Locate the cell with the specified text and output its [x, y] center coordinate. 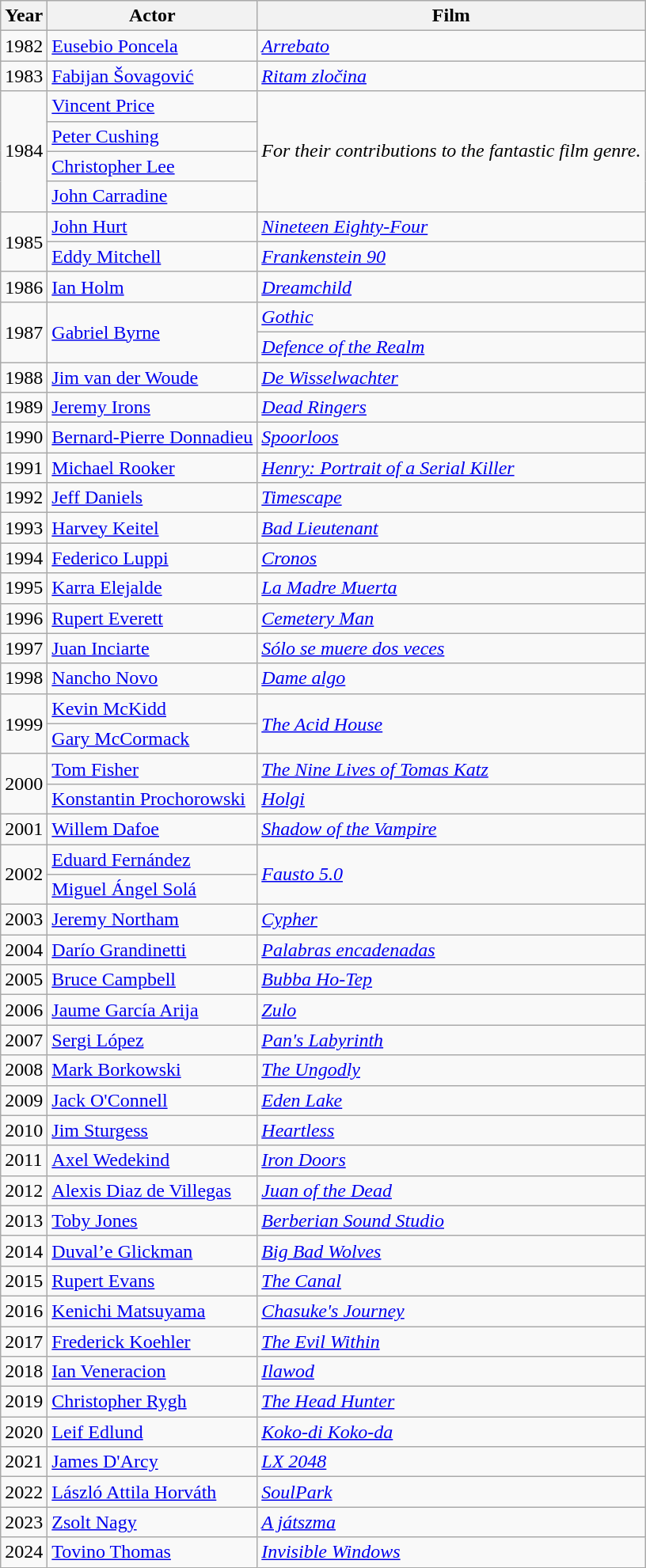
Miguel Ángel Solá [152, 890]
Eden Lake [451, 1100]
Peter Cushing [152, 136]
Toby Jones [152, 1221]
Actor [152, 16]
Ian Holm [152, 287]
The Evil Within [451, 1342]
Nineteen Eighty-Four [451, 226]
Christopher Rygh [152, 1402]
2003 [24, 920]
The Head Hunter [451, 1402]
Jim van der Woude [152, 378]
Eddy Mitchell [152, 256]
2021 [24, 1462]
Federico Luppi [152, 558]
Darío Grandinetti [152, 950]
1997 [24, 648]
Eduard Fernández [152, 859]
1993 [24, 528]
1998 [24, 678]
Tom Fisher [152, 769]
James D'Arcy [152, 1462]
Christopher Lee [152, 166]
Willem Dafoe [152, 829]
Iron Doors [451, 1160]
Shadow of the Vampire [451, 829]
2010 [24, 1130]
Jeremy Northam [152, 920]
1996 [24, 618]
Fausto 5.0 [451, 874]
Arrebato [451, 46]
Axel Wedekind [152, 1160]
Juan of the Dead [451, 1190]
Vincent Price [152, 106]
2013 [24, 1221]
Sergi López [152, 1040]
Invisible Windows [451, 1552]
Pan's Labyrinth [451, 1040]
Rupert Everett [152, 618]
1995 [24, 588]
The Nine Lives of Tomas Katz [451, 769]
1994 [24, 558]
Tovino Thomas [152, 1552]
2018 [24, 1372]
1988 [24, 378]
Palabras encadenadas [451, 950]
SoulPark [451, 1492]
2011 [24, 1160]
Timescape [451, 498]
1982 [24, 46]
1984 [24, 151]
Mark Borkowski [152, 1070]
2008 [24, 1070]
Film [451, 16]
2000 [24, 784]
Zsolt Nagy [152, 1522]
Kenichi Matsuyama [152, 1311]
Year [24, 16]
Defence of the Realm [451, 347]
Harvey Keitel [152, 528]
La Madre Muerta [451, 588]
Cemetery Man [451, 618]
Jack O'Connell [152, 1100]
Kevin McKidd [152, 708]
2002 [24, 874]
2004 [24, 950]
Holgi [451, 799]
1989 [24, 408]
Gary McCormack [152, 738]
Berberian Sound Studio [451, 1221]
Sólo se muere dos veces [451, 648]
2022 [24, 1492]
Bad Lieutenant [451, 528]
John Hurt [152, 226]
Big Bad Wolves [451, 1251]
1992 [24, 498]
2014 [24, 1251]
1983 [24, 76]
Jeff Daniels [152, 498]
2015 [24, 1281]
Jaume García Arija [152, 1010]
1990 [24, 438]
Zulo [451, 1010]
1985 [24, 241]
Gothic [451, 317]
1987 [24, 332]
1999 [24, 723]
2006 [24, 1010]
Chasuke's Journey [451, 1311]
De Wisselwachter [451, 378]
Eusebio Poncela [152, 46]
Rupert Evans [152, 1281]
The Canal [451, 1281]
Dame algo [451, 678]
2020 [24, 1432]
2016 [24, 1311]
Ian Veneracion [152, 1372]
Duval’e Glickman [152, 1251]
Ritam zločina [451, 76]
Juan Inciarte [152, 648]
Gabriel Byrne [152, 332]
Ilawod [451, 1372]
Michael Rooker [152, 468]
László Attila Horváth [152, 1492]
Bernard-Pierre Donnadieu [152, 438]
Leif Edlund [152, 1432]
The Acid House [451, 723]
2012 [24, 1190]
Konstantin Prochorowski [152, 799]
2007 [24, 1040]
Karra Elejalde [152, 588]
Bruce Campbell [152, 980]
2023 [24, 1522]
2024 [24, 1552]
2017 [24, 1342]
Nancho Novo [152, 678]
2009 [24, 1100]
Heartless [451, 1130]
2001 [24, 829]
Fabijan Šovagović [152, 76]
Dreamchild [451, 287]
The Ungodly [451, 1070]
Henry: Portrait of a Serial Killer [451, 468]
Frankenstein 90 [451, 256]
2005 [24, 980]
1991 [24, 468]
2019 [24, 1402]
For their contributions to the fantastic film genre. [451, 151]
Alexis Diaz de Villegas [152, 1190]
Jim Sturgess [152, 1130]
Bubba Ho-Tep [451, 980]
1986 [24, 287]
Spoorloos [451, 438]
LX 2048 [451, 1462]
Dead Ringers [451, 408]
Cronos [451, 558]
Jeremy Irons [152, 408]
John Carradine [152, 196]
Koko-di Koko-da [451, 1432]
A játszma [451, 1522]
Frederick Koehler [152, 1342]
Cypher [451, 920]
